Output the [X, Y] coordinate of the center of the cell containing the given text.  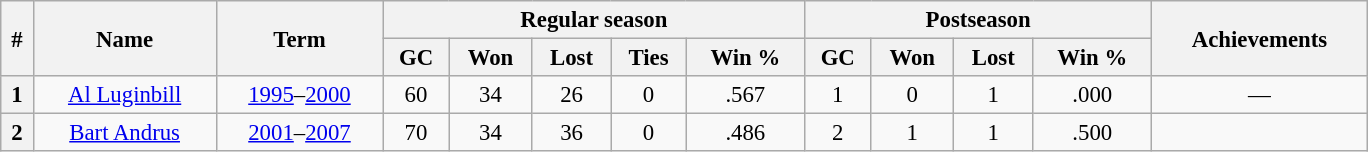
Regular season [594, 20]
.486 [746, 133]
.500 [1092, 133]
70 [416, 133]
.567 [746, 95]
Name [124, 38]
2001–2007 [300, 133]
36 [572, 133]
— [1260, 95]
Bart Andrus [124, 133]
.000 [1092, 95]
Term [300, 38]
60 [416, 95]
Achievements [1260, 38]
# [17, 38]
Postseason [978, 20]
1995–2000 [300, 95]
26 [572, 95]
Al Luginbill [124, 95]
Ties [648, 58]
